Extract the [x, y] coordinate from the center of the cell holding the provided text.  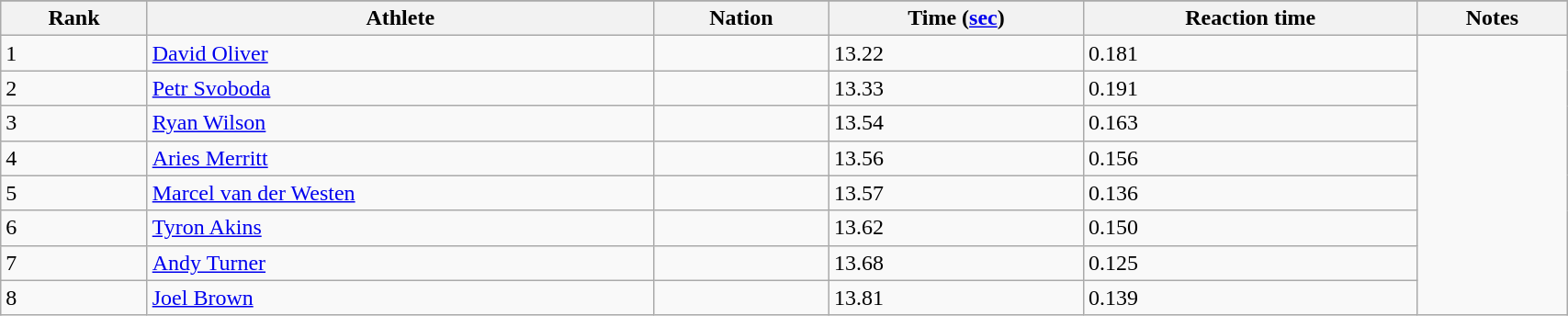
Reaction time [1250, 18]
13.54 [955, 123]
13.57 [955, 193]
1 [73, 53]
0.156 [1250, 158]
Athlete [400, 18]
7 [73, 263]
13.56 [955, 158]
Marcel van der Westen [400, 193]
3 [73, 123]
0.139 [1250, 298]
Time (sec) [955, 18]
4 [73, 158]
13.81 [955, 298]
0.191 [1250, 88]
13.62 [955, 228]
0.136 [1250, 193]
0.125 [1250, 263]
13.22 [955, 53]
Nation [740, 18]
Aries Merritt [400, 158]
0.163 [1250, 123]
Notes [1492, 18]
13.33 [955, 88]
8 [73, 298]
Ryan Wilson [400, 123]
Tyron Akins [400, 228]
Rank [73, 18]
5 [73, 193]
2 [73, 88]
Andy Turner [400, 263]
13.68 [955, 263]
Petr Svoboda [400, 88]
David Oliver [400, 53]
Joel Brown [400, 298]
0.150 [1250, 228]
0.181 [1250, 53]
6 [73, 228]
